From the cell containing the given text, extract its center point as (X, Y) coordinate. 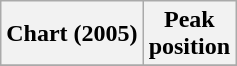
Peakposition (189, 34)
Chart (2005) (72, 34)
